Return the [X, Y] coordinate for the center point of the cell that contains the specified text.  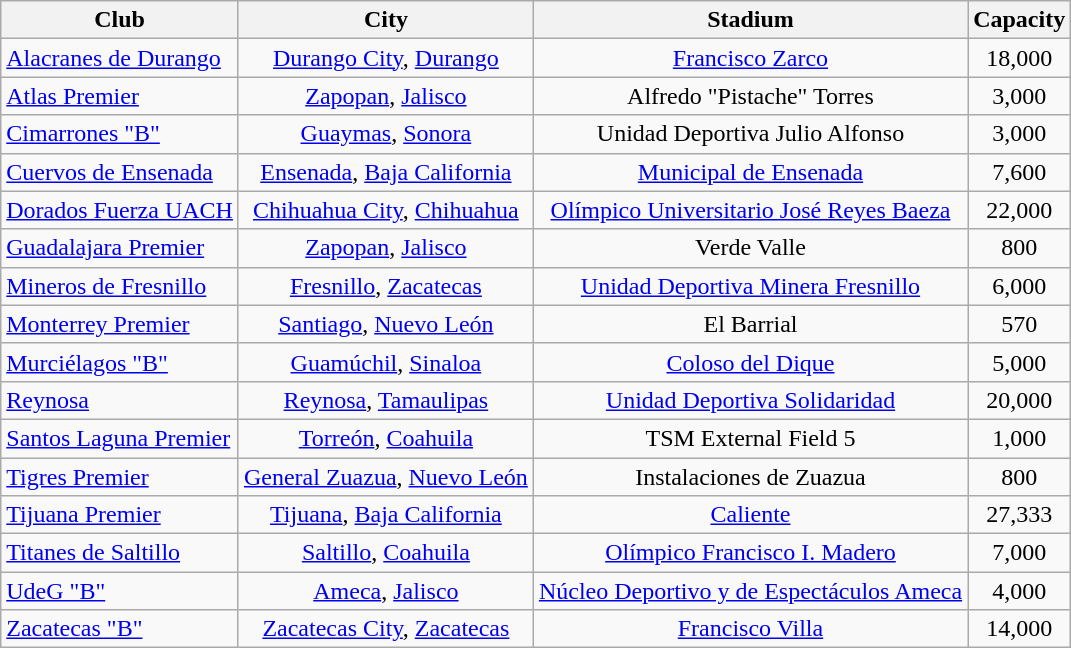
Alfredo "Pistache" Torres [750, 96]
7,600 [1020, 172]
20,000 [1020, 400]
Olímpico Universitario José Reyes Baeza [750, 210]
Unidad Deportiva Minera Fresnillo [750, 286]
Tijuana Premier [120, 515]
6,000 [1020, 286]
14,000 [1020, 629]
Caliente [750, 515]
Stadium [750, 20]
Ensenada, Baja California [386, 172]
18,000 [1020, 58]
Reynosa [120, 400]
Murciélagos "B" [120, 362]
Guadalajara Premier [120, 248]
Coloso del Dique [750, 362]
Núcleo Deportivo y de Espectáculos Ameca [750, 591]
Torreón, Coahuila [386, 438]
TSM External Field 5 [750, 438]
General Zuazua, Nuevo León [386, 477]
Unidad Deportiva Solidaridad [750, 400]
Santos Laguna Premier [120, 438]
Zacatecas "B" [120, 629]
Fresnillo, Zacatecas [386, 286]
Chihuahua City, Chihuahua [386, 210]
City [386, 20]
1,000 [1020, 438]
Ameca, Jalisco [386, 591]
Tijuana, Baja California [386, 515]
Olímpico Francisco I. Madero [750, 553]
Francisco Zarco [750, 58]
Club [120, 20]
Durango City, Durango [386, 58]
Zacatecas City, Zacatecas [386, 629]
Tigres Premier [120, 477]
Cimarrones "B" [120, 134]
Mineros de Fresnillo [120, 286]
Municipal de Ensenada [750, 172]
7,000 [1020, 553]
UdeG "B" [120, 591]
Verde Valle [750, 248]
Cuervos de Ensenada [120, 172]
Monterrey Premier [120, 324]
Saltillo, Coahuila [386, 553]
Dorados Fuerza UACH [120, 210]
22,000 [1020, 210]
570 [1020, 324]
Atlas Premier [120, 96]
Guaymas, Sonora [386, 134]
Alacranes de Durango [120, 58]
Instalaciones de Zuazua [750, 477]
Capacity [1020, 20]
Guamúchil, Sinaloa [386, 362]
El Barrial [750, 324]
Santiago, Nuevo León [386, 324]
27,333 [1020, 515]
4,000 [1020, 591]
Unidad Deportiva Julio Alfonso [750, 134]
Reynosa, Tamaulipas [386, 400]
Francisco Villa [750, 629]
5,000 [1020, 362]
Titanes de Saltillo [120, 553]
